Search for the cell housing the specified text and yield its [x, y] center coordinate. 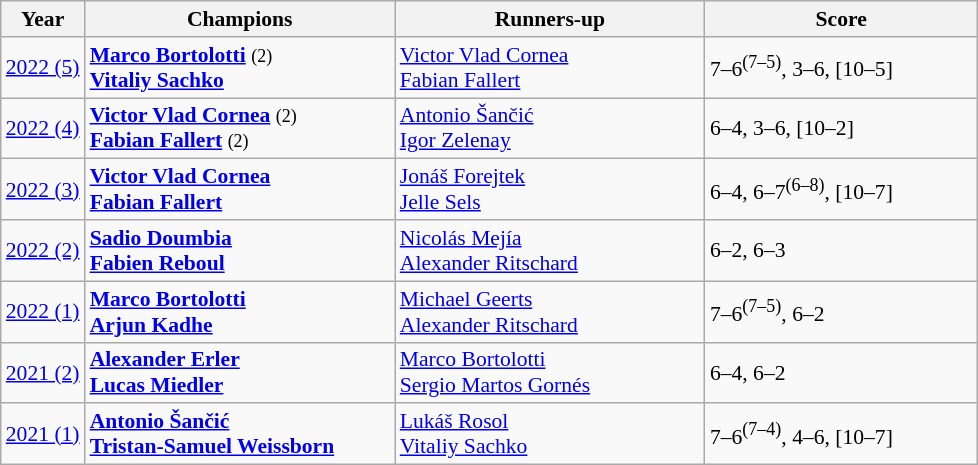
Marco Bortolotti (2) Vitaliy Sachko [240, 68]
6–4, 6–2 [842, 372]
Nicolás Mejía Alexander Ritschard [550, 250]
Marco Bortolotti Sergio Martos Gornés [550, 372]
Score [842, 19]
Lukáš Rosol Vitaliy Sachko [550, 434]
Victor Vlad Cornea (2) Fabian Fallert (2) [240, 128]
Year [43, 19]
2022 (4) [43, 128]
6–2, 6–3 [842, 250]
Antonio Šančić Igor Zelenay [550, 128]
6–4, 6–7(6–8), [10–7] [842, 190]
Jonáš Forejtek Jelle Sels [550, 190]
2022 (5) [43, 68]
2022 (2) [43, 250]
7–6(7–5), 6–2 [842, 312]
Antonio Šančić Tristan-Samuel Weissborn [240, 434]
6–4, 3–6, [10–2] [842, 128]
2022 (1) [43, 312]
7–6(7–4), 4–6, [10–7] [842, 434]
7–6(7–5), 3–6, [10–5] [842, 68]
2021 (1) [43, 434]
Marco Bortolotti Arjun Kadhe [240, 312]
Michael Geerts Alexander Ritschard [550, 312]
Champions [240, 19]
2021 (2) [43, 372]
2022 (3) [43, 190]
Sadio Doumbia Fabien Reboul [240, 250]
Runners-up [550, 19]
Alexander Erler Lucas Miedler [240, 372]
